Return (x, y) of the center of cell containing provided text 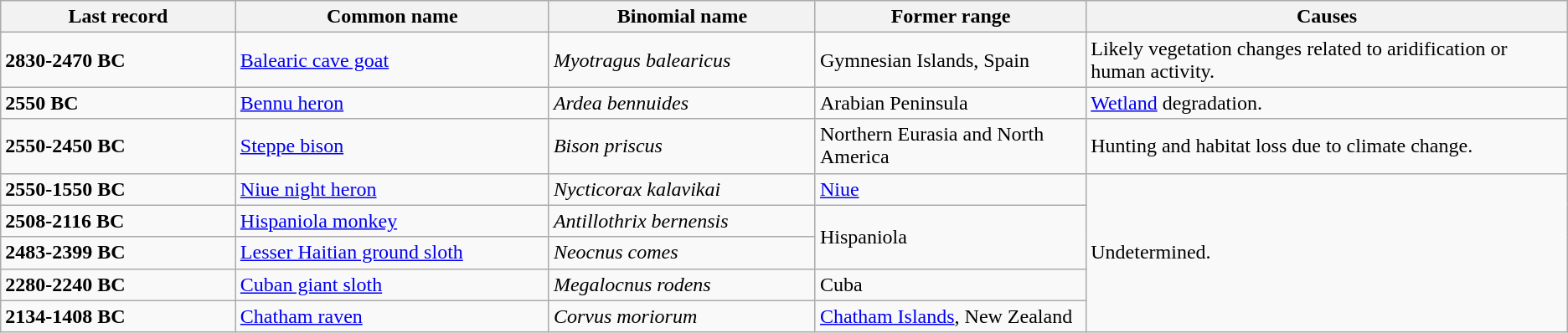
2134-1408 BC (119, 316)
Chatham Islands, New Zealand (950, 316)
Undetermined. (1327, 253)
2550 BC (119, 103)
2830-2470 BC (119, 60)
Likely vegetation changes related to aridification or human activity. (1327, 60)
Neocnus comes (682, 253)
Cuba (950, 284)
Antillothrix bernensis (682, 221)
Chatham raven (392, 316)
Common name (392, 17)
Nycticorax kalavikai (682, 189)
Gymnesian Islands, Spain (950, 60)
Binomial name (682, 17)
Former range (950, 17)
Niue (950, 189)
Northern Eurasia and North America (950, 146)
Hispaniola (950, 237)
Niue night heron (392, 189)
Steppe bison (392, 146)
2550-2450 BC (119, 146)
Balearic cave goat (392, 60)
Wetland degradation. (1327, 103)
Myotragus balearicus (682, 60)
Hunting and habitat loss due to climate change. (1327, 146)
Hispaniola monkey (392, 221)
Corvus moriorum (682, 316)
Arabian Peninsula (950, 103)
Last record (119, 17)
2280-2240 BC (119, 284)
Cuban giant sloth (392, 284)
2483-2399 BC (119, 253)
Causes (1327, 17)
Lesser Haitian ground sloth (392, 253)
Ardea bennuides (682, 103)
Bison priscus (682, 146)
Bennu heron (392, 103)
Megalocnus rodens (682, 284)
2550-1550 BC (119, 189)
2508-2116 BC (119, 221)
